Return (X, Y) of the center of cell containing provided text 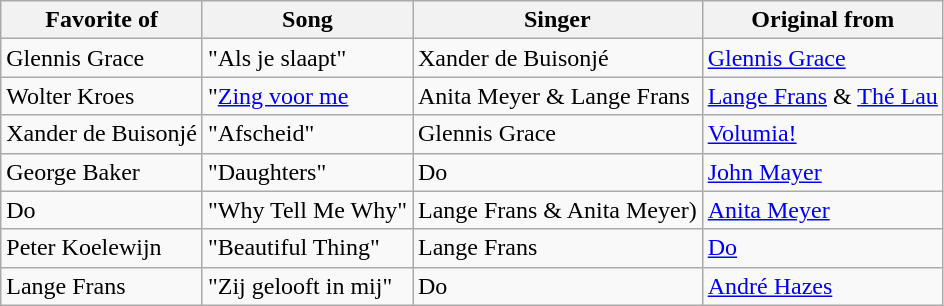
"Daughters" (307, 172)
Original from (822, 20)
André Hazes (822, 286)
"Why Tell Me Why" (307, 210)
Song (307, 20)
Singer (557, 20)
Wolter Kroes (102, 96)
"Afscheid" (307, 134)
"Beautiful Thing" (307, 248)
Lange Frans & Anita Meyer) (557, 210)
Favorite of (102, 20)
Peter Koelewijn (102, 248)
"Zing voor me (307, 96)
George Baker (102, 172)
Anita Meyer (822, 210)
Lange Frans & Thé Lau (822, 96)
"Zij gelooft in mij" (307, 286)
Anita Meyer & Lange Frans (557, 96)
"Als je slaapt" (307, 58)
Volumia! (822, 134)
John Mayer (822, 172)
